Extract the [X, Y] coordinate from the center of the cell holding the provided text.  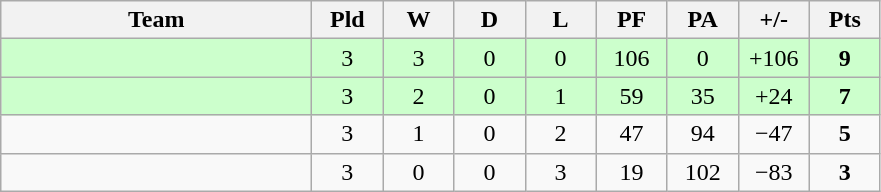
102 [702, 172]
Pts [844, 20]
5 [844, 134]
Team [156, 20]
Pld [348, 20]
35 [702, 96]
+/- [774, 20]
94 [702, 134]
+106 [774, 58]
PA [702, 20]
59 [632, 96]
−47 [774, 134]
−83 [774, 172]
9 [844, 58]
47 [632, 134]
W [418, 20]
7 [844, 96]
+24 [774, 96]
106 [632, 58]
19 [632, 172]
L [560, 20]
D [490, 20]
PF [632, 20]
